Determine the [x, y] coordinate at the center of the cell enclosing the given text.  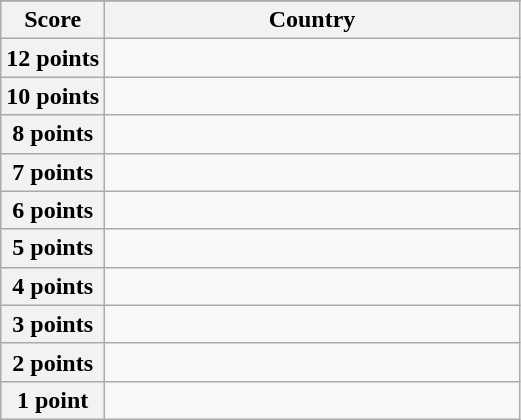
Score [53, 20]
4 points [53, 286]
2 points [53, 362]
6 points [53, 210]
Country [312, 20]
3 points [53, 324]
7 points [53, 172]
10 points [53, 96]
1 point [53, 400]
8 points [53, 134]
12 points [53, 58]
5 points [53, 248]
